Pinpoint the cell where the given text exists, returning its [x, y] midpoint coordinate. 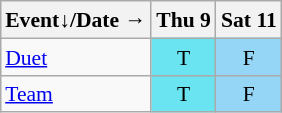
Duet [76, 56]
Team [76, 94]
Sat 11 [249, 20]
Thu 9 [184, 20]
Event↓/Date → [76, 20]
